Extract the (x, y) coordinate from the center of the cell holding the provided text.  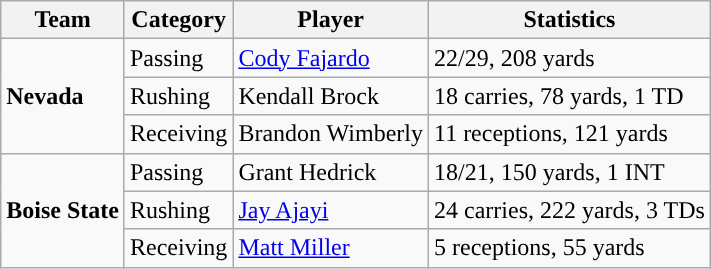
Boise State (63, 210)
Nevada (63, 96)
11 receptions, 121 yards (569, 134)
Statistics (569, 20)
Grant Hedrick (331, 172)
Matt Miller (331, 248)
Cody Fajardo (331, 58)
Kendall Brock (331, 96)
Category (178, 20)
Team (63, 20)
24 carries, 222 yards, 3 TDs (569, 210)
18/21, 150 yards, 1 INT (569, 172)
Player (331, 20)
Brandon Wimberly (331, 134)
5 receptions, 55 yards (569, 248)
18 carries, 78 yards, 1 TD (569, 96)
22/29, 208 yards (569, 58)
Jay Ajayi (331, 210)
